Pinpoint the cell where the given text exists, returning its (X, Y) midpoint coordinate. 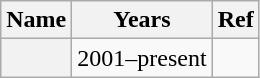
Years (142, 20)
Ref (236, 20)
2001–present (142, 58)
Name (36, 20)
